Determine the [X, Y] coordinate at the center of the cell enclosing the given text.  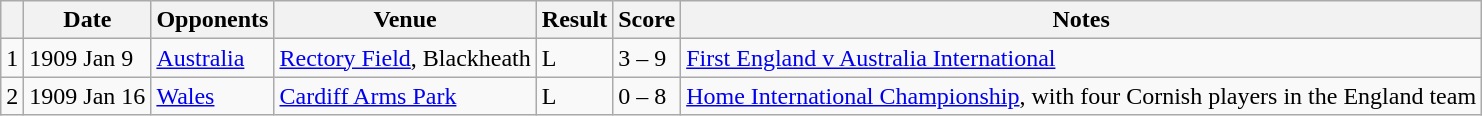
1909 Jan 9 [88, 58]
Venue [405, 20]
Rectory Field, Blackheath [405, 58]
Home International Championship, with four Cornish players in the England team [1082, 96]
Date [88, 20]
Cardiff Arms Park [405, 96]
First England v Australia International [1082, 58]
Score [647, 20]
0 – 8 [647, 96]
Notes [1082, 20]
Wales [212, 96]
2 [12, 96]
Opponents [212, 20]
3 – 9 [647, 58]
1909 Jan 16 [88, 96]
1 [12, 58]
Australia [212, 58]
Result [574, 20]
